Detect which cell encompasses the target text, then output its [x, y] center coordinate. 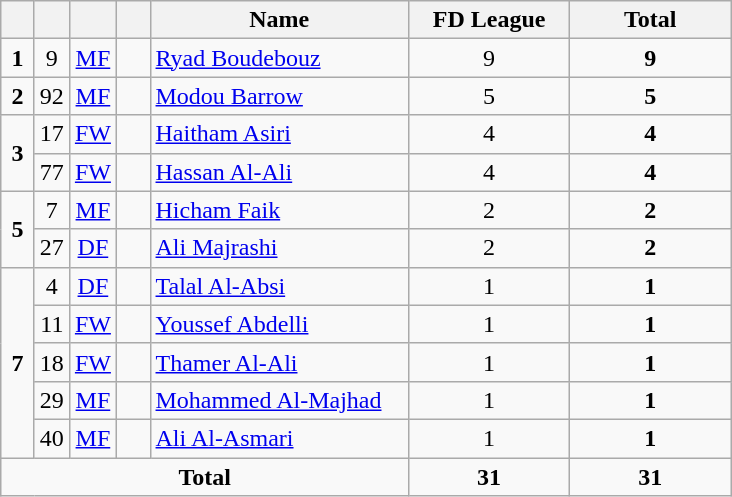
92 [52, 96]
Haitham Asiri [280, 134]
40 [52, 438]
Hicham Faik [280, 210]
Ali Majrashi [280, 248]
17 [52, 134]
3 [18, 153]
Talal Al-Absi [280, 286]
29 [52, 400]
Hassan Al-Ali [280, 172]
11 [52, 324]
Ryad Boudebouz [280, 58]
Modou Barrow [280, 96]
18 [52, 362]
77 [52, 172]
Name [280, 20]
Mohammed Al-Majhad [280, 400]
Youssef Abdelli [280, 324]
27 [52, 248]
FD League [490, 20]
Ali Al-Asmari [280, 438]
Thamer Al-Ali [280, 362]
